Find where the given text appears and provide that cell's center as (X, Y) coordinate. 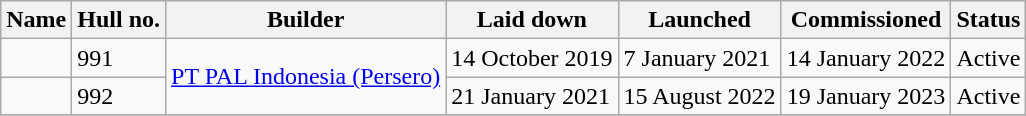
992 (119, 96)
Launched (700, 20)
15 August 2022 (700, 96)
Hull no. (119, 20)
Laid down (532, 20)
21 January 2021 (532, 96)
Builder (306, 20)
991 (119, 58)
PT PAL Indonesia (Persero) (306, 77)
Commissioned (866, 20)
19 January 2023 (866, 96)
Status (988, 20)
14 October 2019 (532, 58)
Name (36, 20)
7 January 2021 (700, 58)
14 January 2022 (866, 58)
